Search for the cell housing the specified text and yield its (X, Y) center coordinate. 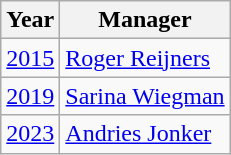
Andries Jonker (145, 134)
2019 (30, 96)
Sarina Wiegman (145, 96)
2023 (30, 134)
Roger Reijners (145, 58)
2015 (30, 58)
Year (30, 20)
Manager (145, 20)
